Find where the given text appears and provide that cell's center as (X, Y) coordinate. 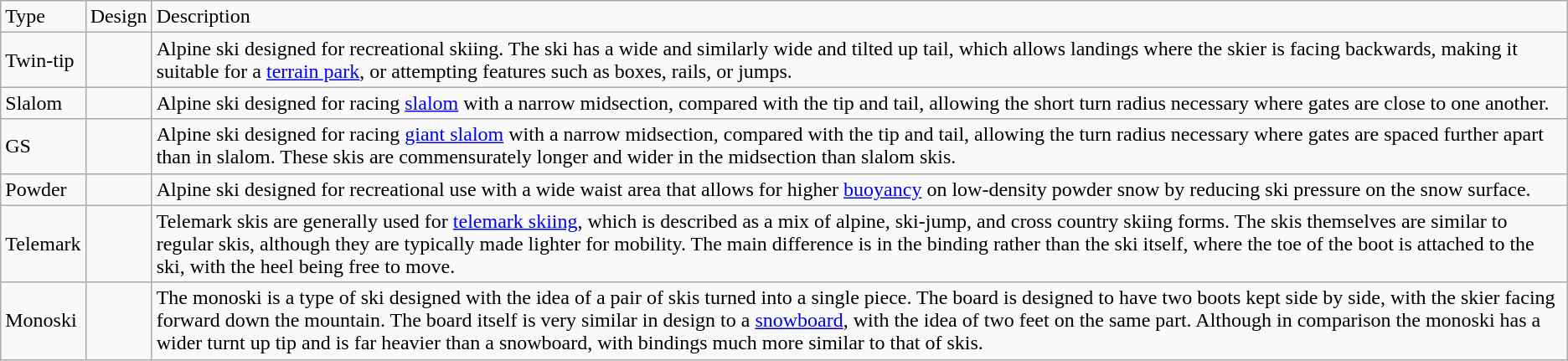
Slalom (44, 103)
Twin-tip (44, 60)
Design (119, 17)
Type (44, 17)
Powder (44, 189)
Monoski (44, 321)
GS (44, 146)
Telemark (44, 244)
Description (859, 17)
